For the text-containing cell, return its midpoint in [x, y] coordinate format. 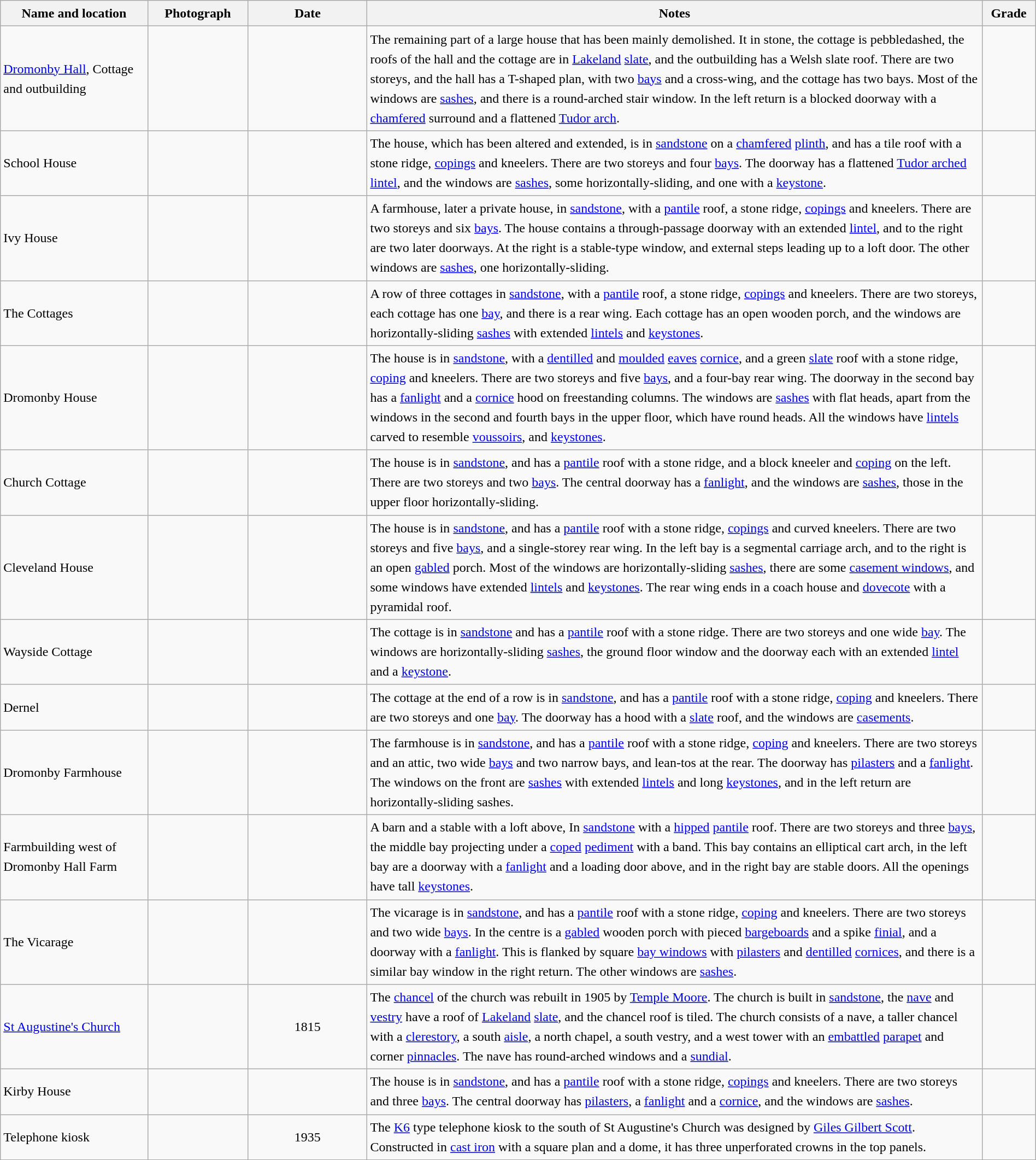
The Vicarage [74, 942]
Farmbuilding west of Dromonby Hall Farm [74, 857]
Dromonby Farmhouse [74, 772]
Cleveland House [74, 567]
Notes [674, 13]
Kirby House [74, 1092]
Grade [1009, 13]
Church Cottage [74, 482]
Dromonby Hall, Cottage and outbuilding [74, 79]
Dernel [74, 707]
School House [74, 163]
Dromonby House [74, 398]
The Cottages [74, 313]
1935 [308, 1137]
St Augustine's Church [74, 1027]
Photograph [198, 13]
Ivy House [74, 238]
Name and location [74, 13]
Wayside Cottage [74, 652]
Date [308, 13]
1815 [308, 1027]
Telephone kiosk [74, 1137]
